Detect which cell encompasses the target text, then output its [X, Y] center coordinate. 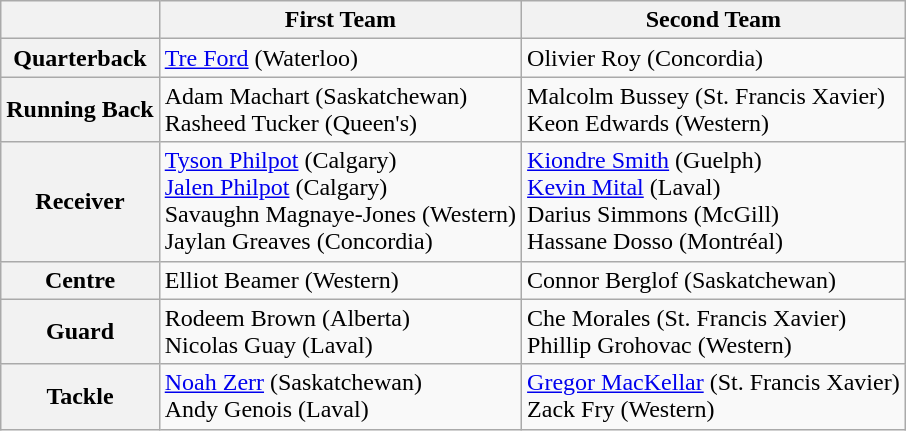
Noah Zerr (Saskatchewan)Andy Genois (Laval) [340, 396]
Kiondre Smith (Guelph)Kevin Mital (Laval)Darius Simmons (McGill)Hassane Dosso (Montréal) [714, 202]
Receiver [80, 202]
Che Morales (St. Francis Xavier)Phillip Grohovac (Western) [714, 332]
Adam Machart (Saskatchewan)Rasheed Tucker (Queen's) [340, 110]
Tackle [80, 396]
Second Team [714, 20]
Olivier Roy (Concordia) [714, 58]
Elliot Beamer (Western) [340, 280]
Malcolm Bussey (St. Francis Xavier)Keon Edwards (Western) [714, 110]
Tyson Philpot (Calgary)Jalen Philpot (Calgary)Savaughn Magnaye-Jones (Western)Jaylan Greaves (Concordia) [340, 202]
First Team [340, 20]
Gregor MacKellar (St. Francis Xavier)Zack Fry (Western) [714, 396]
Centre [80, 280]
Quarterback [80, 58]
Connor Berglof (Saskatchewan) [714, 280]
Tre Ford (Waterloo) [340, 58]
Running Back [80, 110]
Rodeem Brown (Alberta)Nicolas Guay (Laval) [340, 332]
Guard [80, 332]
